Return the [x, y] coordinate for the center point of the cell that contains the specified text.  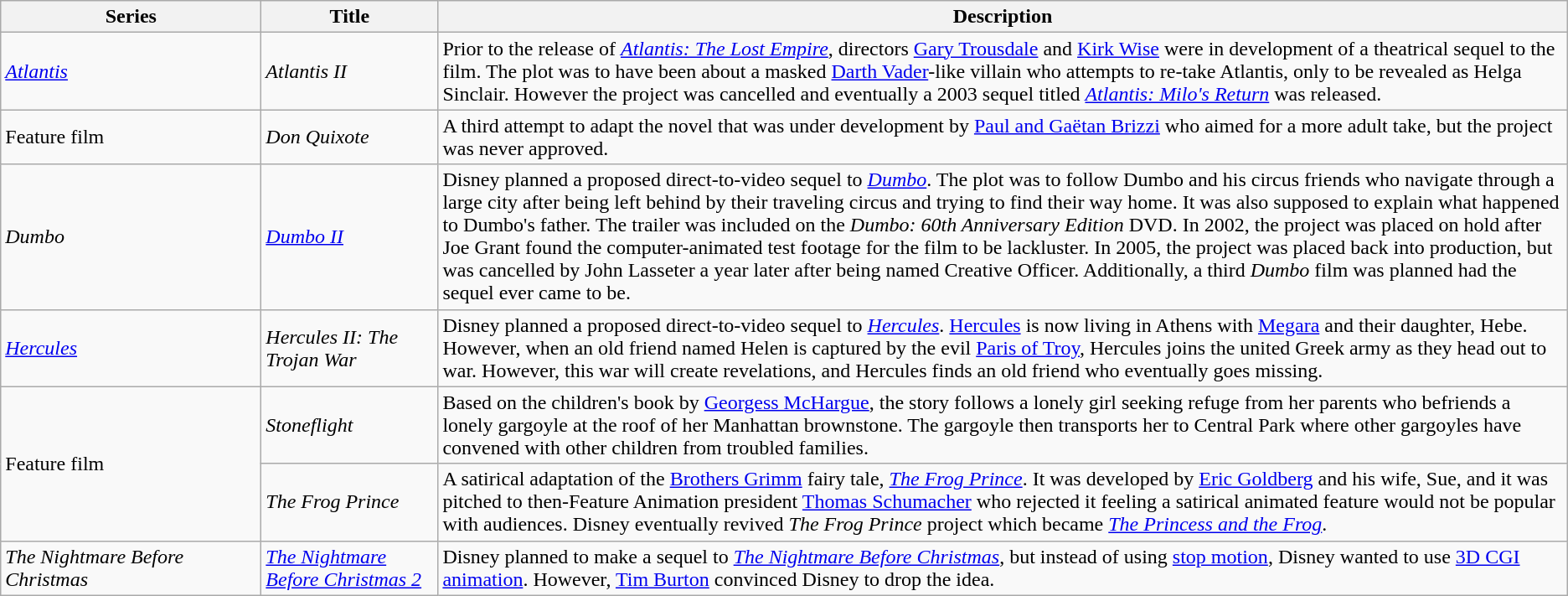
Stoneflight [350, 425]
Atlantis II [350, 71]
Dumbo II [350, 236]
Hercules [131, 348]
Dumbo [131, 236]
Title [350, 17]
The Frog Prince [350, 502]
The Nightmare Before Christmas 2 [350, 568]
Hercules II: The Trojan War [350, 348]
Series [131, 17]
Atlantis [131, 71]
Description [1003, 17]
The Nightmare Before Christmas [131, 568]
Don Quixote [350, 137]
